Return [X, Y] of the center of cell containing provided text 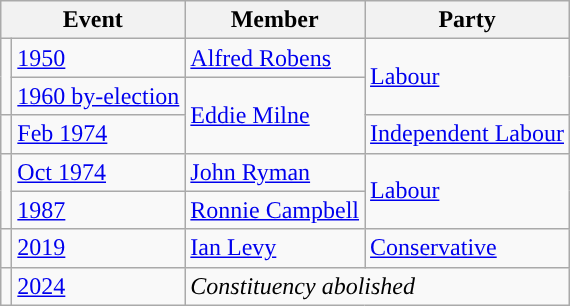
Constituency abolished [378, 286]
Independent Labour [468, 134]
2024 [98, 286]
1987 [98, 210]
1950 [98, 58]
2019 [98, 248]
Conservative [468, 248]
John Ryman [275, 172]
Party [468, 20]
Eddie Milne [275, 115]
Oct 1974 [98, 172]
Ian Levy [275, 248]
Alfred Robens [275, 58]
Ronnie Campbell [275, 210]
1960 by-election [98, 96]
Feb 1974 [98, 134]
Event [93, 20]
Member [275, 20]
